Identify which cell holds the provided text, then report its [x, y] central coordinate. 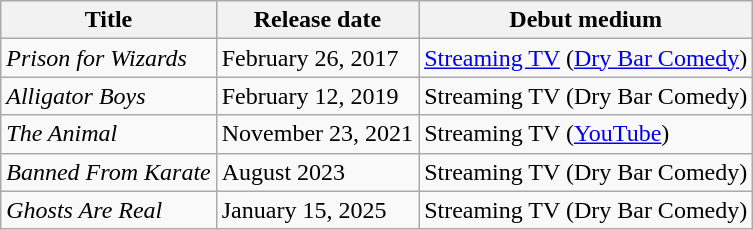
Debut medium [586, 20]
Ghosts Are Real [108, 210]
Streaming TV (YouTube) [586, 134]
Title [108, 20]
November 23, 2021 [317, 134]
The Animal [108, 134]
Prison for Wizards [108, 58]
August 2023 [317, 172]
Release date [317, 20]
February 12, 2019 [317, 96]
February 26, 2017 [317, 58]
Banned From Karate [108, 172]
Alligator Boys [108, 96]
January 15, 2025 [317, 210]
